Return the [x, y] coordinate for the center point of the cell that contains the specified text.  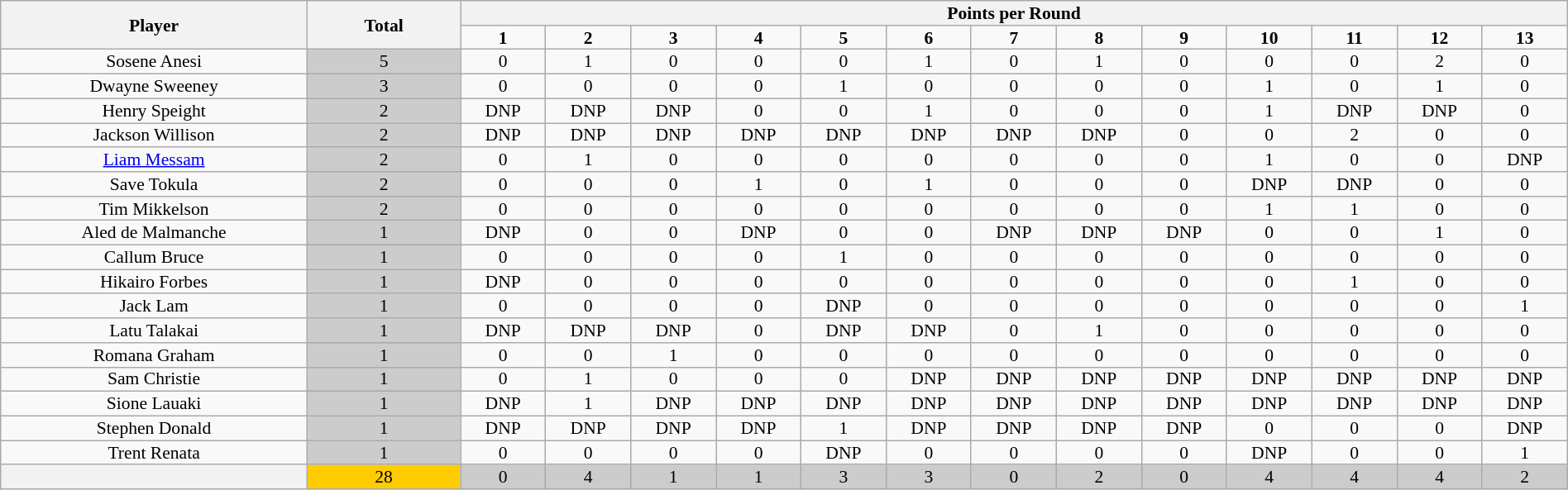
Sam Christie [154, 379]
Latu Talakai [154, 331]
9 [1184, 38]
Tim Mikkelson [154, 209]
Total [384, 25]
Sosene Anesi [154, 62]
6 [928, 38]
Jackson Willison [154, 136]
Trent Renata [154, 453]
Jack Lam [154, 307]
Points per Round [1014, 13]
Player [154, 25]
12 [1439, 38]
Stephen Donald [154, 429]
Romana Graham [154, 355]
7 [1014, 38]
Aled de Malmanche [154, 233]
13 [1525, 38]
Henry Speight [154, 111]
Liam Messam [154, 159]
10 [1269, 38]
Hikairo Forbes [154, 282]
Sione Lauaki [154, 404]
Save Tokula [154, 184]
Callum Bruce [154, 258]
Dwayne Sweeney [154, 87]
28 [384, 478]
11 [1355, 38]
8 [1098, 38]
